Identify which cell holds the provided text, then report its [X, Y] central coordinate. 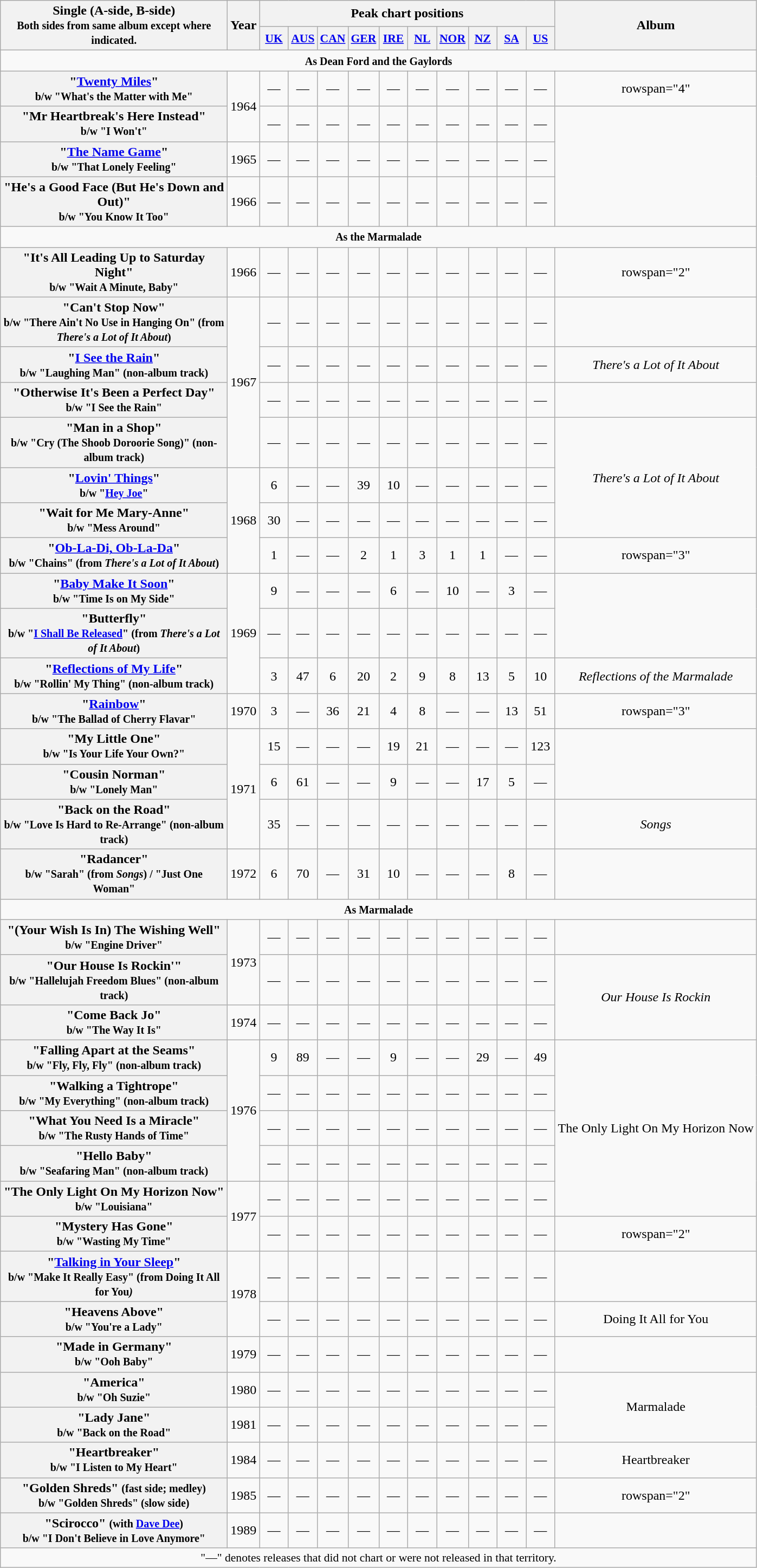
GER [363, 38]
70 [302, 874]
Year [244, 25]
UK [274, 38]
1974 [244, 1022]
"Reflections of My Life"b/w "Rollin' My Thing" (non-album track) [114, 676]
Our House Is Rockin [656, 997]
"Cousin Norman"b/w "Lonely Man" [114, 781]
20 [363, 676]
Album [656, 25]
"What You Need Is a Miracle"b/w "The Rusty Hands of Time" [114, 1128]
Reflections of the Marmalade [656, 676]
"Man in a Shop"b/w "Cry (The Shoob Doroorie Song)" (non-album track) [114, 442]
"Made in Germany"b/w "Ooh Baby" [114, 1355]
1972 [244, 874]
Single (A-side, B-side)Both sides from same album except where indicated. [114, 25]
SA [512, 38]
Marmalade [656, 1407]
1981 [244, 1425]
"The Name Game"b/w "That Lonely Feeling" [114, 159]
29 [482, 1058]
rowspan="4" [656, 89]
Songs [656, 824]
61 [302, 781]
"Radancer"b/w "Sarah" (from Songs) / "Just One Woman" [114, 874]
1964 [244, 106]
As Dean Ford and the Gaylords [379, 61]
1978 [244, 1294]
"Talking in Your Sleep"b/w "Make It Really Easy" (from Doing It All for You) [114, 1277]
36 [333, 711]
AUS [302, 38]
"Twenty Miles"b/w "What's the Matter with Me" [114, 89]
17 [482, 781]
US [541, 38]
31 [363, 874]
As Marmalade [379, 909]
15 [274, 747]
"—" denotes releases that did not chart or were not released in that territory. [379, 1558]
1980 [244, 1389]
"Scirocco" (with Dave Dee) b/w "I Don't Believe in Love Anymore" [114, 1530]
"My Little One"b/w "Is Your Life Your Own?" [114, 747]
1969 [244, 633]
1979 [244, 1355]
47 [302, 676]
"Heavens Above"b/w "You're a Lady" [114, 1319]
1968 [244, 520]
NOR [452, 38]
"Rainbow"b/w "The Ballad of Cherry Flavar" [114, 711]
"Wait for Me Mary-Anne"b/w "Mess Around" [114, 520]
Peak chart positions [407, 14]
"Walking a Tightrope"b/w "My Everything" (non-album track) [114, 1092]
1977 [244, 1216]
1976 [244, 1110]
"Heartbreaker"b/w "I Listen to My Heart" [114, 1460]
"Back on the Road"b/w "Love Is Hard to Re-Arrange" (non-album track) [114, 824]
"Our House Is Rockin'"b/w "Hallelujah Freedom Blues" (non-album track) [114, 980]
39 [363, 484]
"Mr Heartbreak's Here Instead"b/w "I Won't" [114, 124]
"It's All Leading Up to Saturday Night"b/w "Wait A Minute, Baby" [114, 272]
1989 [244, 1530]
"Mystery Has Gone"b/w "Wasting My Time" [114, 1234]
"Come Back Jo"b/w "The Way It Is" [114, 1022]
"The Only Light On My Horizon Now"b/w "Louisiana" [114, 1198]
1973 [244, 962]
CAN [333, 38]
49 [541, 1058]
"Lady Jane" b/w "Back on the Road" [114, 1425]
1967 [244, 382]
"Ob-La-Di, Ob-La-Da"b/w "Chains" (from There's a Lot of It About) [114, 556]
35 [274, 824]
1984 [244, 1460]
"He's a Good Face (But He's Down and Out)"b/w "You Know It Too" [114, 202]
1985 [244, 1495]
NL [423, 38]
"Hello Baby"b/w "Seafaring Man" (non-album track) [114, 1164]
"Can't Stop Now"b/w "There Ain't No Use in Hanging On" (from There's a Lot of It About) [114, 322]
Doing It All for You [656, 1319]
"Butterfly"b/w "I Shall Be Released" (from There's a Lot of It About) [114, 633]
"(Your Wish Is In) The Wishing Well"b/w "Engine Driver" [114, 937]
51 [541, 711]
"Baby Make It Soon"b/w "Time Is on My Side" [114, 591]
89 [302, 1058]
"Falling Apart at the Seams"b/w "Fly, Fly, Fly" (non-album track) [114, 1058]
1965 [244, 159]
4 [393, 711]
"Golden Shreds" (fast side; medley)b/w "Golden Shreds" (slow side) [114, 1495]
"Lovin' Things"b/w "Hey Joe" [114, 484]
Heartbreaker [656, 1460]
"America" b/w "Oh Suzie" [114, 1389]
IRE [393, 38]
19 [393, 747]
123 [541, 747]
The Only Light On My Horizon Now [656, 1128]
"Otherwise It's Been a Perfect Day" b/w "I See the Rain" [114, 400]
"I See the Rain"b/w "Laughing Man" (non-album track) [114, 364]
1971 [244, 789]
1970 [244, 711]
30 [274, 520]
NZ [482, 38]
As the Marmalade [379, 237]
